For the text-containing cell, return its midpoint in (X, Y) coordinate format. 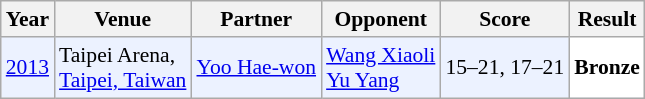
Wang Xiaoli Yu Yang (380, 68)
Partner (256, 19)
Score (504, 19)
Opponent (380, 19)
Year (28, 19)
Bronze (607, 68)
15–21, 17–21 (504, 68)
2013 (28, 68)
Venue (122, 19)
Yoo Hae-won (256, 68)
Result (607, 19)
Taipei Arena,Taipei, Taiwan (122, 68)
